Provide the [X, Y] coordinate of the cell's center where the given text is located.  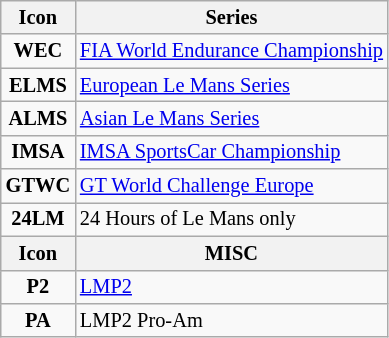
LMP2 Pro-Am [232, 320]
FIA World Endurance Championship [232, 51]
ELMS [38, 85]
Series [232, 17]
Asian Le Mans Series [232, 118]
IMSA [38, 152]
GT World Challenge Europe [232, 186]
LMP2 [232, 287]
WEC [38, 51]
PA [38, 320]
European Le Mans Series [232, 85]
P2 [38, 287]
MISC [232, 253]
24LM [38, 219]
24 Hours of Le Mans only [232, 219]
GTWC [38, 186]
ALMS [38, 118]
IMSA SportsCar Championship [232, 152]
